Capture the cell that displays the provided text and extract its (X, Y) central coordinate. 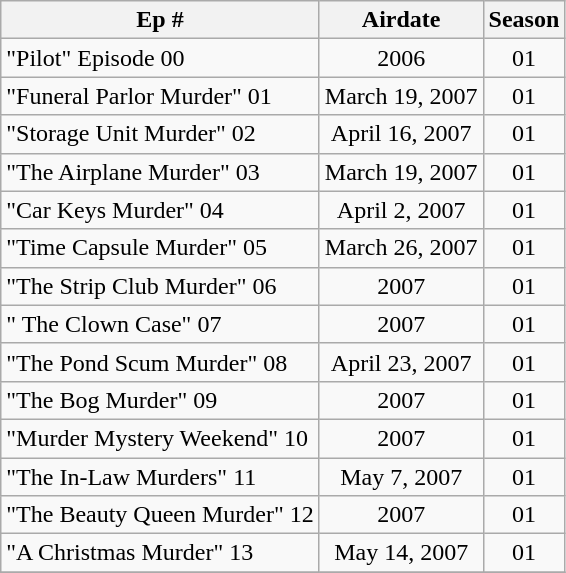
Ep # (160, 20)
May 7, 2007 (401, 477)
"A Christmas Murder" 13 (160, 553)
"The Strip Club Murder" 06 (160, 286)
"Pilot" Episode 00 (160, 58)
Season (524, 20)
"Murder Mystery Weekend" 10 (160, 438)
"Car Keys Murder" 04 (160, 210)
"Funeral Parlor Murder" 01 (160, 96)
2006 (401, 58)
"The Pond Scum Murder" 08 (160, 362)
"Time Capsule Murder" 05 (160, 248)
"The Beauty Queen Murder" 12 (160, 515)
" The Clown Case" 07 (160, 324)
"The Airplane Murder" 03 (160, 172)
"The Bog Murder" 09 (160, 400)
April 16, 2007 (401, 134)
May 14, 2007 (401, 553)
Airdate (401, 20)
"Storage Unit Murder" 02 (160, 134)
March 26, 2007 (401, 248)
April 2, 2007 (401, 210)
April 23, 2007 (401, 362)
"The In-Law Murders" 11 (160, 477)
